Locate the cell with the specified text and output its [x, y] center coordinate. 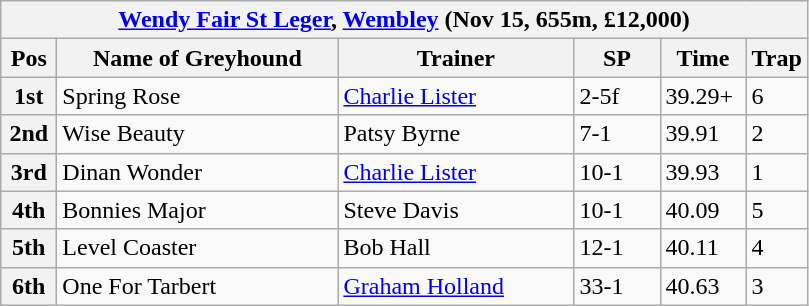
39.93 [703, 172]
7-1 [617, 134]
Trap [776, 58]
2-5f [617, 96]
Bob Hall [456, 248]
6th [29, 286]
Wendy Fair St Leger, Wembley (Nov 15, 655m, £12,000) [404, 20]
Pos [29, 58]
40.63 [703, 286]
12-1 [617, 248]
3rd [29, 172]
4 [776, 248]
Bonnies Major [198, 210]
39.29+ [703, 96]
Steve Davis [456, 210]
Trainer [456, 58]
Patsy Byrne [456, 134]
Spring Rose [198, 96]
Level Coaster [198, 248]
1st [29, 96]
33-1 [617, 286]
4th [29, 210]
2nd [29, 134]
39.91 [703, 134]
Graham Holland [456, 286]
5th [29, 248]
40.11 [703, 248]
SP [617, 58]
5 [776, 210]
Dinan Wonder [198, 172]
Wise Beauty [198, 134]
3 [776, 286]
Time [703, 58]
2 [776, 134]
40.09 [703, 210]
6 [776, 96]
1 [776, 172]
One For Tarbert [198, 286]
Name of Greyhound [198, 58]
